Return (x, y) of the center of cell containing provided text 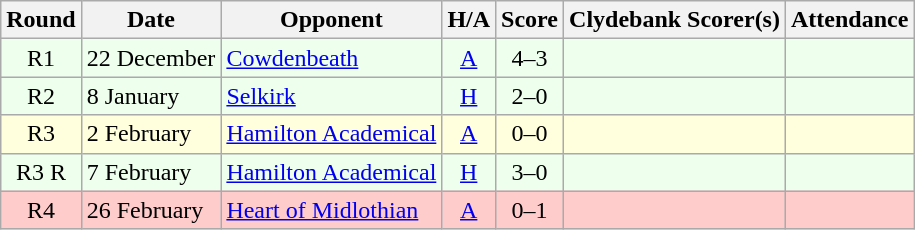
R3 (41, 134)
Heart of Midlothian (332, 210)
Opponent (332, 20)
2–0 (530, 96)
0–1 (530, 210)
R1 (41, 58)
Attendance (849, 20)
3–0 (530, 172)
R2 (41, 96)
Clydebank Scorer(s) (675, 20)
Selkirk (332, 96)
2 February (151, 134)
0–0 (530, 134)
Cowdenbeath (332, 58)
7 February (151, 172)
H/A (469, 20)
22 December (151, 58)
Round (41, 20)
26 February (151, 210)
8 January (151, 96)
Date (151, 20)
R3 R (41, 172)
4–3 (530, 58)
R4 (41, 210)
Score (530, 20)
